Return (x, y) of the center of cell containing provided text 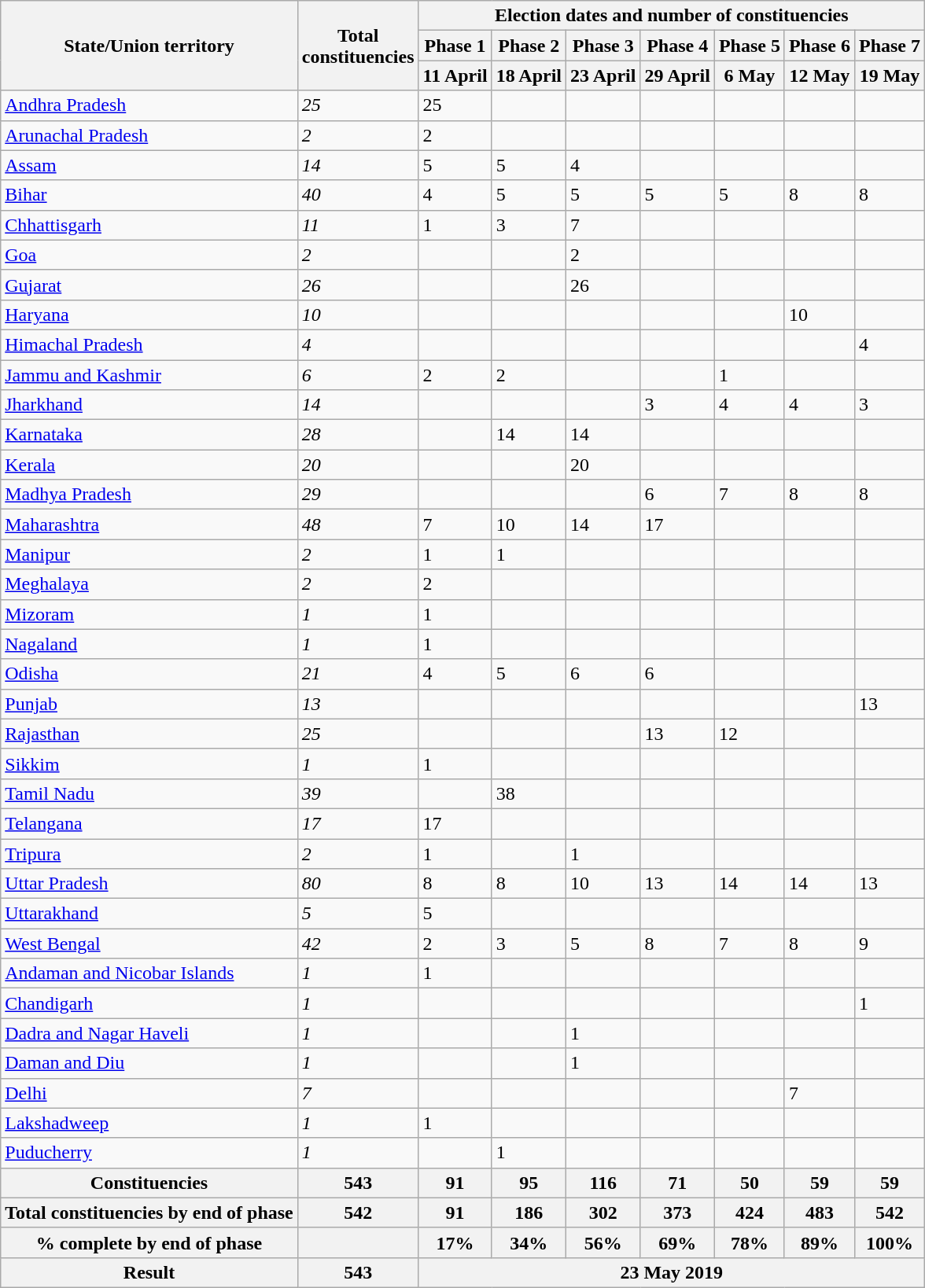
19 May (889, 75)
Uttar Pradesh (149, 884)
80 (358, 884)
39 (358, 793)
89% (820, 1242)
42 (358, 944)
% complete by end of phase (149, 1242)
Total constituencies by end of phase (149, 1213)
6 May (749, 75)
Phase 2 (529, 46)
34% (529, 1242)
302 (603, 1213)
Arunachal Pradesh (149, 135)
29 April (677, 75)
Phase 3 (603, 46)
Election dates and number of constituencies (672, 16)
Phase 6 (820, 46)
483 (820, 1213)
69% (677, 1242)
Odisha (149, 674)
Meghalaya (149, 584)
23 May 2019 (672, 1272)
Maharashtra (149, 524)
Himachal Pradesh (149, 344)
28 (358, 435)
Jammu and Kashmir (149, 375)
Nagaland (149, 644)
Punjab (149, 704)
Kerala (149, 465)
Phase 5 (749, 46)
Goa (149, 255)
Andaman and Nicobar Islands (149, 973)
Haryana (149, 315)
373 (677, 1213)
Tamil Nadu (149, 793)
38 (529, 793)
23 April (603, 75)
78% (749, 1242)
Totalconstituencies (358, 46)
48 (358, 524)
Uttarakhand (149, 914)
Phase 4 (677, 46)
West Bengal (149, 944)
Delhi (149, 1093)
9 (889, 944)
56% (603, 1242)
Rajasthan (149, 734)
Puducherry (149, 1153)
Phase 1 (455, 46)
11 (358, 225)
Karnataka (149, 435)
29 (358, 495)
11 April (455, 75)
Daman and Diu (149, 1063)
Result (149, 1272)
Assam (149, 165)
Tripura (149, 853)
Chhattisgarh (149, 225)
12 May (820, 75)
Constituencies (149, 1183)
186 (529, 1213)
Telangana (149, 823)
State/Union territory (149, 46)
50 (749, 1183)
Bihar (149, 195)
21 (358, 674)
Sikkim (149, 764)
18 April (529, 75)
Chandigarh (149, 1003)
424 (749, 1213)
Madhya Pradesh (149, 495)
40 (358, 195)
12 (749, 734)
116 (603, 1183)
Andhra Pradesh (149, 105)
Dadra and Nagar Haveli (149, 1033)
Lakshadweep (149, 1123)
71 (677, 1183)
17% (455, 1242)
Mizoram (149, 614)
Gujarat (149, 285)
Jharkhand (149, 405)
Phase 7 (889, 46)
95 (529, 1183)
100% (889, 1242)
Manipur (149, 554)
